Extract the (X, Y) coordinate from the center of the cell holding the provided text.  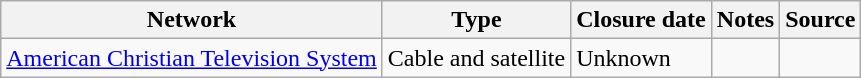
Network (192, 20)
Cable and satellite (476, 58)
American Christian Television System (192, 58)
Source (820, 20)
Notes (745, 20)
Unknown (642, 58)
Type (476, 20)
Closure date (642, 20)
